Locate the cell with the specified text and output its (x, y) center coordinate. 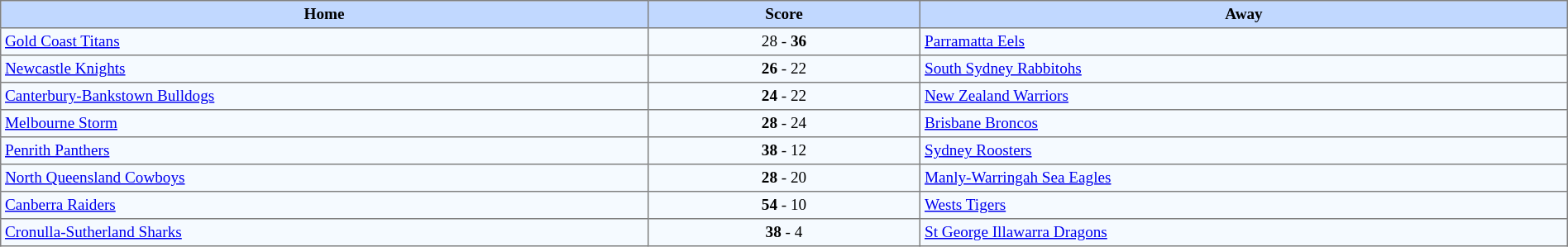
North Queensland Cowboys (324, 178)
Away (1244, 15)
26 - 22 (784, 69)
Brisbane Broncos (1244, 124)
Cronulla-Sutherland Sharks (324, 233)
38 - 4 (784, 233)
Melbourne Storm (324, 124)
South Sydney Rabbitohs (1244, 69)
Newcastle Knights (324, 69)
Canterbury-Bankstown Bulldogs (324, 96)
Canberra Raiders (324, 205)
28 - 36 (784, 41)
28 - 24 (784, 124)
Manly-Warringah Sea Eagles (1244, 178)
24 - 22 (784, 96)
Score (784, 15)
54 - 10 (784, 205)
St George Illawarra Dragons (1244, 233)
New Zealand Warriors (1244, 96)
Penrith Panthers (324, 150)
Parramatta Eels (1244, 41)
Wests Tigers (1244, 205)
Home (324, 15)
28 - 20 (784, 178)
38 - 12 (784, 150)
Gold Coast Titans (324, 41)
Sydney Roosters (1244, 150)
